From the cell containing the given text, extract its center point as [x, y] coordinate. 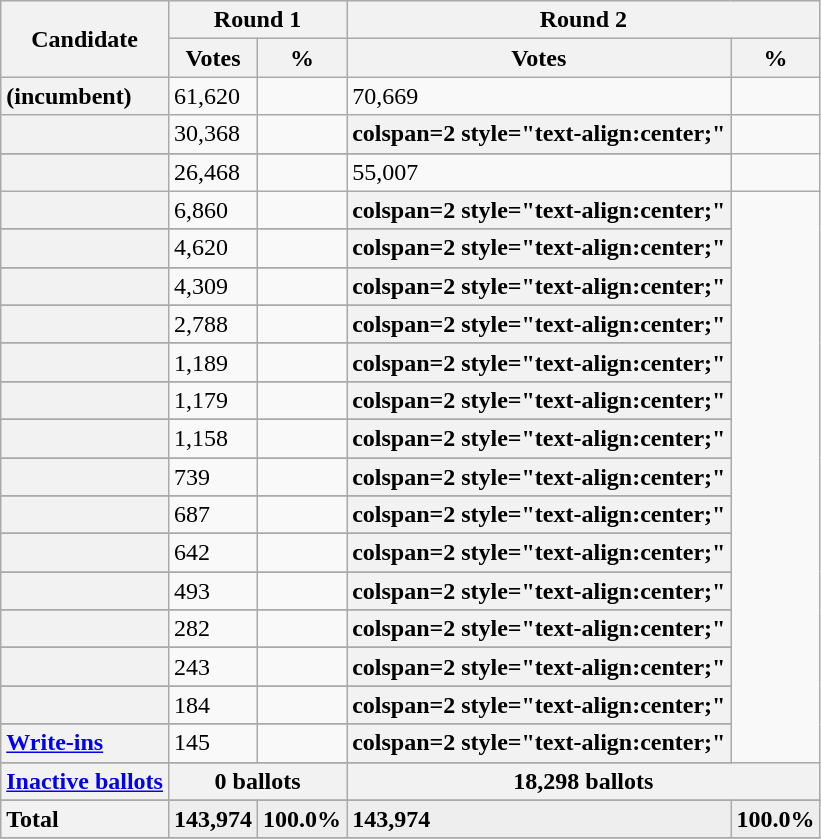
Write-ins [85, 743]
282 [212, 629]
739 [212, 477]
26,468 [212, 172]
4,309 [212, 286]
Candidate [85, 39]
55,007 [539, 172]
4,620 [212, 248]
70,669 [539, 96]
145 [212, 743]
1,158 [212, 438]
1,189 [212, 362]
1,179 [212, 400]
Round 1 [257, 20]
Total [85, 819]
61,620 [212, 96]
243 [212, 667]
0 ballots [257, 781]
(incumbent) [85, 96]
18,298 ballots [584, 781]
6,860 [212, 210]
687 [212, 515]
493 [212, 591]
184 [212, 705]
2,788 [212, 324]
Round 2 [584, 20]
642 [212, 553]
30,368 [212, 134]
Inactive ballots [85, 781]
